Provide the (x, y) coordinate of the cell's center where the given text is located.  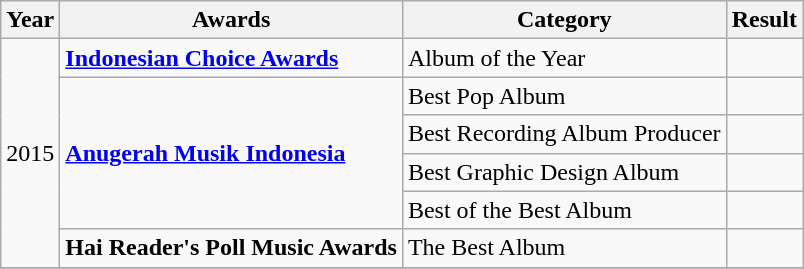
The Best Album (564, 248)
Best Pop Album (564, 96)
Category (564, 20)
Best Graphic Design Album (564, 172)
Result (764, 20)
2015 (30, 153)
Indonesian Choice Awards (232, 58)
Hai Reader's Poll Music Awards (232, 248)
Album of the Year (564, 58)
Best Recording Album Producer (564, 134)
Awards (232, 20)
Best of the Best Album (564, 210)
Year (30, 20)
Anugerah Musik Indonesia (232, 153)
